Return [X, Y] of the center of cell containing provided text 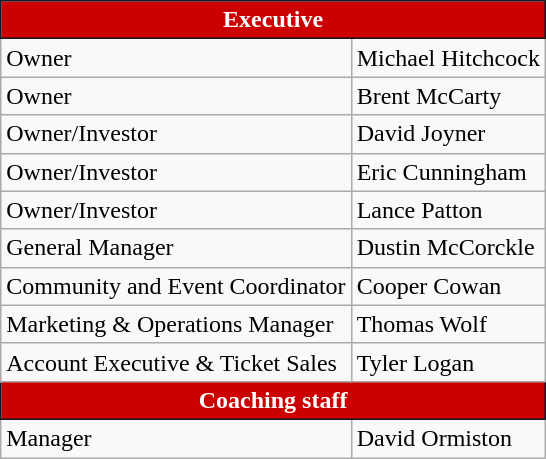
Manager [176, 438]
David Ormiston [448, 438]
Brent McCarty [448, 96]
Executive [274, 20]
Marketing & Operations Manager [176, 324]
Account Executive & Ticket Sales [176, 362]
Lance Patton [448, 210]
Coaching staff [274, 400]
Michael Hitchcock [448, 58]
Dustin McCorckle [448, 248]
Cooper Cowan [448, 286]
David Joyner [448, 134]
General Manager [176, 248]
Tyler Logan [448, 362]
Community and Event Coordinator [176, 286]
Eric Cunningham [448, 172]
Thomas Wolf [448, 324]
